Detect which cell encompasses the target text, then output its (X, Y) center coordinate. 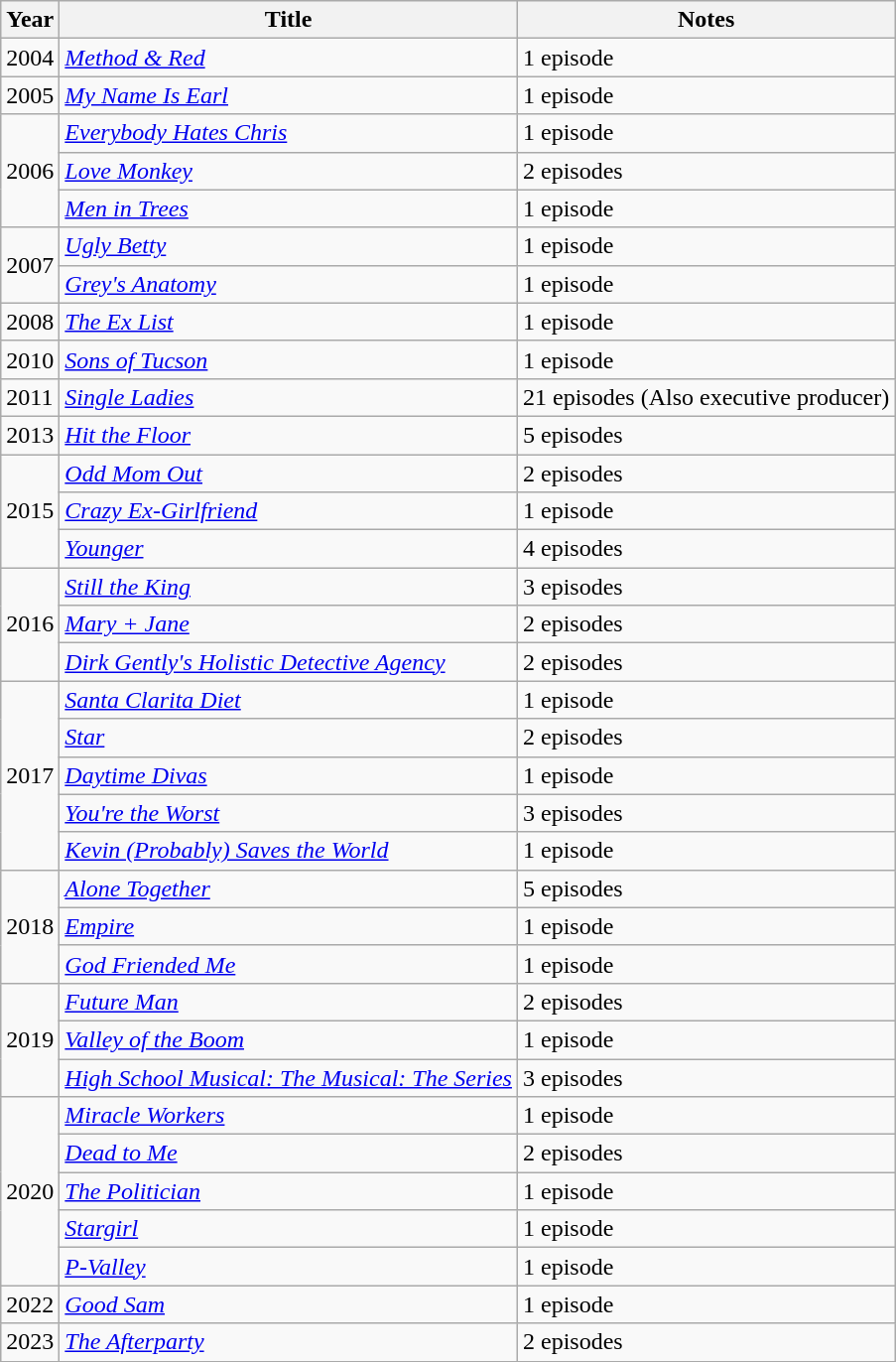
High School Musical: The Musical: The Series (289, 1077)
Grey's Anatomy (289, 284)
2004 (30, 58)
2008 (30, 322)
My Name Is Earl (289, 95)
Title (289, 20)
2018 (30, 926)
Good Sam (289, 1304)
Daytime Divas (289, 775)
Sons of Tucson (289, 359)
2005 (30, 95)
Men in Trees (289, 208)
Alone Together (289, 888)
2007 (30, 265)
The Ex List (289, 322)
2019 (30, 1039)
Santa Clarita Diet (289, 700)
Everybody Hates Chris (289, 133)
2023 (30, 1342)
The Politician (289, 1191)
2006 (30, 171)
21 episodes (Also executive producer) (705, 397)
2011 (30, 397)
Younger (289, 549)
Dead to Me (289, 1154)
Hit the Floor (289, 435)
2016 (30, 624)
Empire (289, 926)
Star (289, 738)
2015 (30, 511)
2020 (30, 1191)
The Afterparty (289, 1342)
God Friended Me (289, 964)
Future Man (289, 1002)
Odd Mom Out (289, 474)
You're the Worst (289, 813)
Crazy Ex-Girlfriend (289, 511)
Stargirl (289, 1229)
Single Ladies (289, 397)
Valley of the Boom (289, 1039)
Still the King (289, 587)
Ugly Betty (289, 246)
Notes (705, 20)
Dirk Gently's Holistic Detective Agency (289, 662)
P-Valley (289, 1267)
Year (30, 20)
2010 (30, 359)
4 episodes (705, 549)
Mary + Jane (289, 624)
2013 (30, 435)
2017 (30, 775)
2022 (30, 1304)
Miracle Workers (289, 1116)
Method & Red (289, 58)
Love Monkey (289, 171)
Kevin (Probably) Saves the World (289, 851)
